Identify which cell holds the provided text, then report its (X, Y) central coordinate. 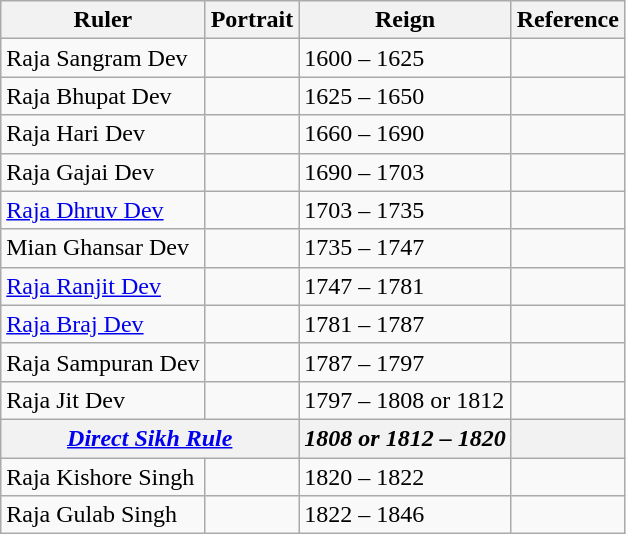
1822 – 1846 (405, 515)
Raja Hari Dev (103, 134)
1660 – 1690 (405, 134)
Direct Sikh Rule (150, 438)
Raja Gulab Singh (103, 515)
Raja Gajai Dev (103, 172)
1625 – 1650 (405, 96)
Raja Kishore Singh (103, 477)
1787 – 1797 (405, 362)
Mian Ghansar Dev (103, 248)
Reign (405, 20)
Raja Sangram Dev (103, 58)
Raja Sampuran Dev (103, 362)
1808 or 1812 – 1820 (405, 438)
1735 – 1747 (405, 248)
Portrait (252, 20)
1703 – 1735 (405, 210)
1690 – 1703 (405, 172)
Ruler (103, 20)
Reference (568, 20)
1820 – 1822 (405, 477)
Raja Jit Dev (103, 400)
1600 – 1625 (405, 58)
Raja Bhupat Dev (103, 96)
1797 – 1808 or 1812 (405, 400)
1781 – 1787 (405, 324)
Raja Braj Dev (103, 324)
Raja Ranjit Dev (103, 286)
Raja Dhruv Dev (103, 210)
1747 – 1781 (405, 286)
